Find where the given text appears and provide that cell's center as [X, Y] coordinate. 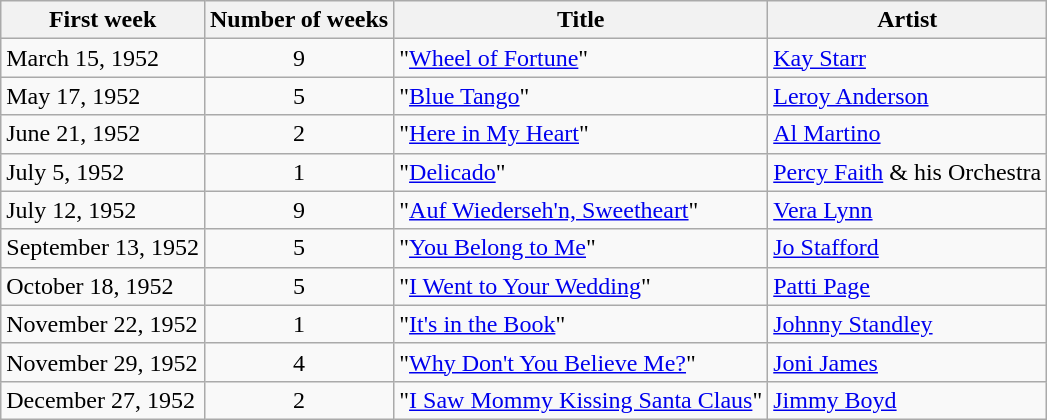
"I Went to Your Wedding" [581, 286]
Johnny Standley [908, 324]
"I Saw Mommy Kissing Santa Claus" [581, 400]
First week [103, 20]
"Blue Tango" [581, 96]
4 [298, 362]
Jimmy Boyd [908, 400]
Al Martino [908, 134]
October 18, 1952 [103, 286]
Number of weeks [298, 20]
Leroy Anderson [908, 96]
December 27, 1952 [103, 400]
"It's in the Book" [581, 324]
Kay Starr [908, 58]
June 21, 1952 [103, 134]
"Why Don't You Believe Me?" [581, 362]
November 29, 1952 [103, 362]
Artist [908, 20]
Vera Lynn [908, 210]
July 5, 1952 [103, 172]
"Here in My Heart" [581, 134]
May 17, 1952 [103, 96]
"Wheel of Fortune" [581, 58]
"You Belong to Me" [581, 248]
Patti Page [908, 286]
Jo Stafford [908, 248]
Percy Faith & his Orchestra [908, 172]
Title [581, 20]
September 13, 1952 [103, 248]
July 12, 1952 [103, 210]
March 15, 1952 [103, 58]
November 22, 1952 [103, 324]
"Auf Wiederseh'n, Sweetheart" [581, 210]
"Delicado" [581, 172]
Joni James [908, 362]
